From the cell containing the given text, extract its center point as [x, y] coordinate. 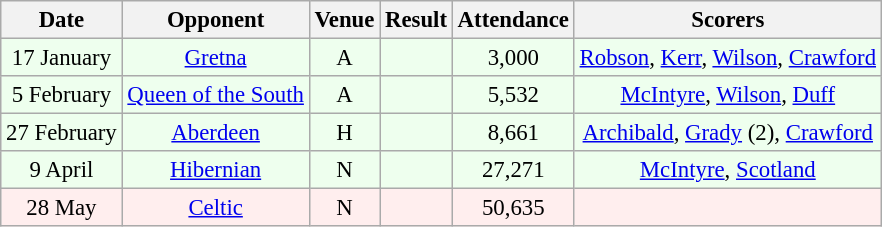
Robson, Kerr, Wilson, Crawford [728, 58]
8,661 [513, 133]
5,532 [513, 95]
27,271 [513, 170]
Venue [344, 20]
Hibernian [216, 170]
Queen of the South [216, 95]
Attendance [513, 20]
Scorers [728, 20]
McIntyre, Wilson, Duff [728, 95]
Archibald, Grady (2), Crawford [728, 133]
McIntyre, Scotland [728, 170]
Aberdeen [216, 133]
Celtic [216, 208]
3,000 [513, 58]
5 February [62, 95]
27 February [62, 133]
50,635 [513, 208]
Date [62, 20]
Gretna [216, 58]
28 May [62, 208]
Result [416, 20]
9 April [62, 170]
H [344, 133]
Opponent [216, 20]
17 January [62, 58]
